Detect which cell encompasses the target text, then output its [X, Y] center coordinate. 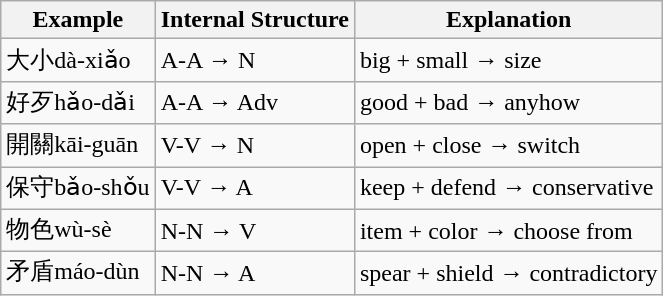
A-A → N [254, 60]
V-V → A [254, 188]
V-V → N [254, 146]
Internal Structure [254, 20]
Example [78, 20]
Explanation [508, 20]
big + small → size [508, 60]
大小dà-xiǎo [78, 60]
N-N → V [254, 230]
open + close → switch [508, 146]
good + bad → anyhow [508, 102]
N-N → A [254, 274]
保守bǎo-shǒu [78, 188]
好歹hǎo-dǎi [78, 102]
A-A → Adv [254, 102]
矛盾máo-dùn [78, 274]
item + color → choose from [508, 230]
keep + defend → conservative [508, 188]
spear + shield → contradictory [508, 274]
開關kāi-guān [78, 146]
物色wù-sè [78, 230]
